Search for the cell housing the specified text and yield its (X, Y) center coordinate. 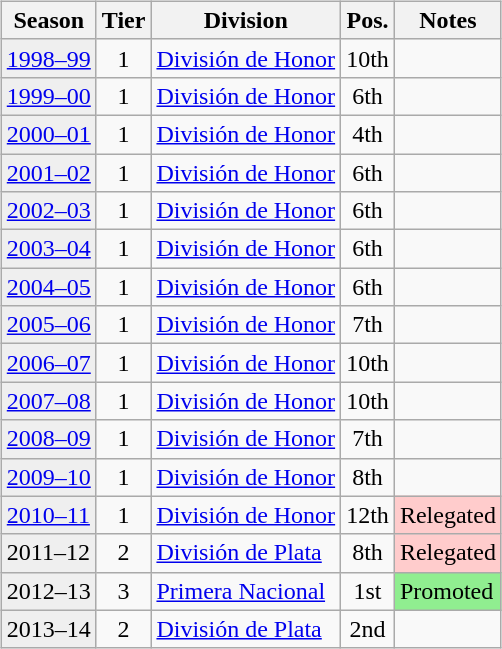
2007–08 (48, 401)
2nd (368, 629)
Tier (124, 20)
Season (48, 20)
Pos. (368, 20)
2008–09 (48, 439)
3 (124, 591)
2002–03 (48, 211)
2001–02 (48, 173)
Division (246, 20)
Notes (448, 20)
2011–12 (48, 553)
Primera Nacional (246, 591)
1999–00 (48, 96)
2012–13 (48, 591)
2010–11 (48, 515)
2009–10 (48, 477)
Promoted (448, 591)
12th (368, 515)
2006–07 (48, 363)
2003–04 (48, 249)
2005–06 (48, 325)
2000–01 (48, 134)
1st (368, 591)
4th (368, 134)
2013–14 (48, 629)
1998–99 (48, 58)
2004–05 (48, 287)
